For the text-containing cell, return its midpoint in [x, y] coordinate format. 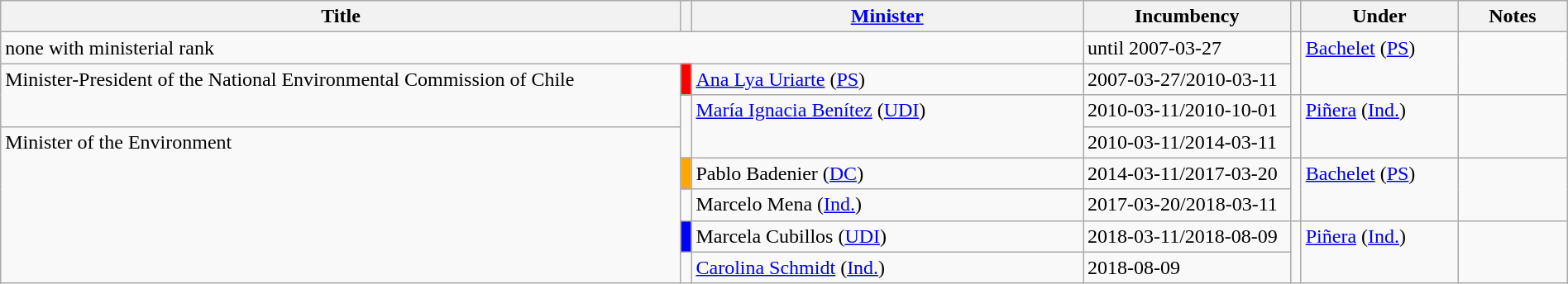
Notes [1513, 17]
2014-03-11/2017-03-20 [1188, 173]
Marcela Cubillos (UDI) [887, 236]
Minister of the Environment [341, 205]
2010-03-11/2010-10-01 [1188, 111]
2010-03-11/2014-03-11 [1188, 142]
Pablo Badenier (DC) [887, 173]
Marcelo Mena (Ind.) [887, 205]
2018-03-11/2018-08-09 [1188, 236]
Minister [887, 17]
until 2007-03-27 [1188, 48]
Ana Lya Uriarte (PS) [887, 79]
Title [341, 17]
Incumbency [1188, 17]
Under [1379, 17]
Carolina Schmidt (Ind.) [887, 267]
2017-03-20/2018-03-11 [1188, 205]
Minister-President of the National Environmental Commission of Chile [341, 95]
2007-03-27/2010-03-11 [1188, 79]
none with ministerial rank [543, 48]
2018-08-09 [1188, 267]
María Ignacia Benítez (UDI) [887, 126]
